Capture the cell that displays the provided text and extract its (x, y) central coordinate. 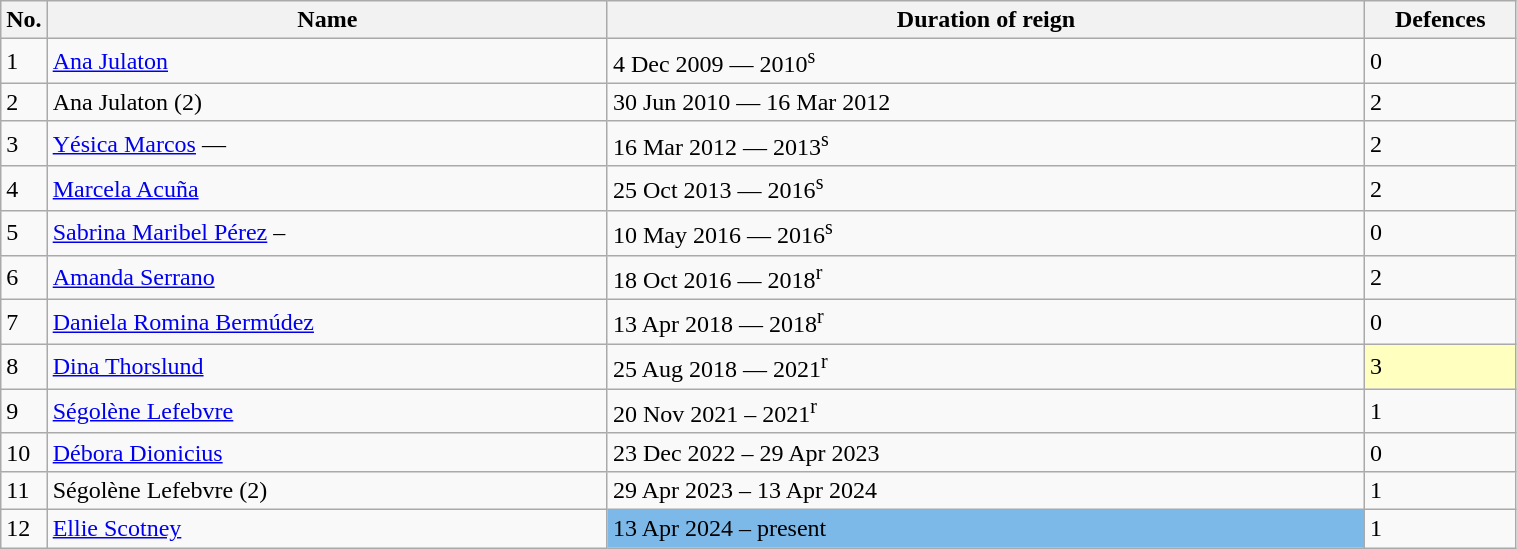
Sabrina Maribel Pérez – (327, 234)
Ana Julaton (2) (327, 102)
Name (327, 20)
30 Jun 2010 — 16 Mar 2012 (986, 102)
Dina Thorslund (327, 366)
18 Oct 2016 — 2018r (986, 278)
10 May 2016 — 2016s (986, 234)
4 (24, 188)
12 (24, 528)
23 Dec 2022 – 29 Apr 2023 (986, 452)
13 Apr 2018 — 2018r (986, 322)
Ségolène Lefebvre (327, 412)
4 Dec 2009 — 2010s (986, 62)
7 (24, 322)
6 (24, 278)
25 Aug 2018 — 2021r (986, 366)
No. (24, 20)
9 (24, 412)
Defences (1441, 20)
Débora Dionicius (327, 452)
Yésica Marcos — (327, 144)
Duration of reign (986, 20)
25 Oct 2013 — 2016s (986, 188)
Ellie Scotney (327, 528)
Ana Julaton (327, 62)
16 Mar 2012 — 2013s (986, 144)
Daniela Romina Bermúdez (327, 322)
11 (24, 490)
29 Apr 2023 – 13 Apr 2024 (986, 490)
10 (24, 452)
13 Apr 2024 – present (986, 528)
5 (24, 234)
8 (24, 366)
Amanda Serrano (327, 278)
Marcela Acuña (327, 188)
Ségolène Lefebvre (2) (327, 490)
20 Nov 2021 – 2021r (986, 412)
